Search for the cell housing the specified text and yield its (X, Y) center coordinate. 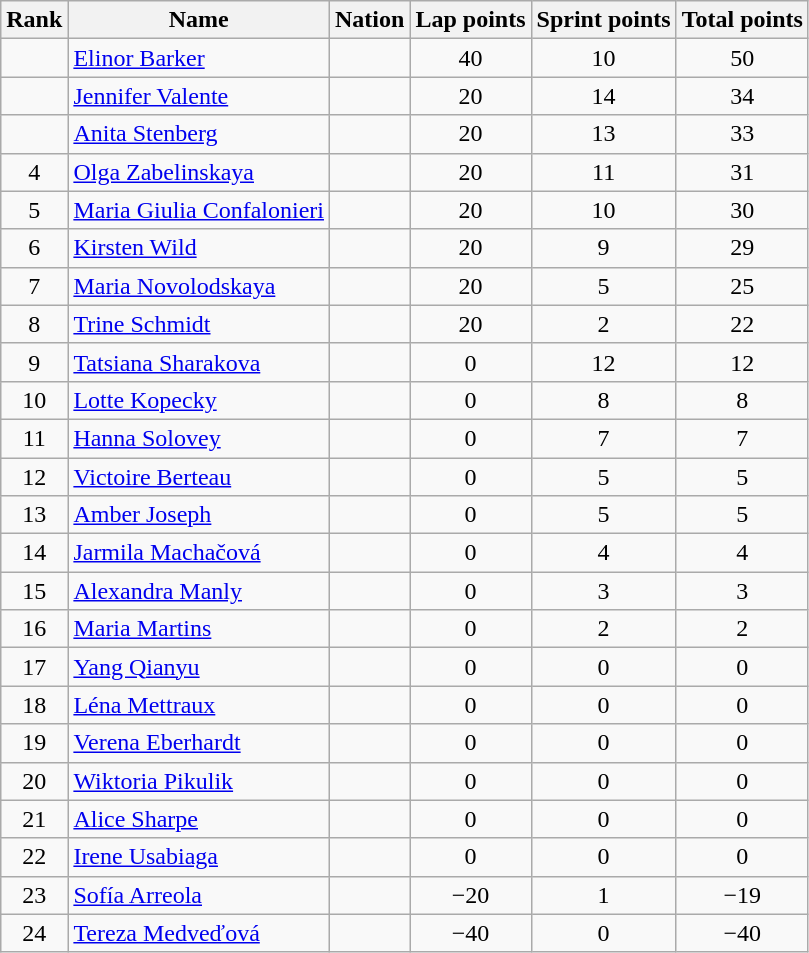
Jarmila Machačová (199, 553)
−20 (470, 895)
Verena Eberhardt (199, 743)
Lap points (470, 20)
Maria Martins (199, 629)
33 (742, 134)
Name (199, 20)
Alexandra Manly (199, 591)
Trine Schmidt (199, 324)
Total points (742, 20)
31 (742, 172)
Sofía Arreola (199, 895)
Nation (370, 20)
25 (742, 286)
18 (34, 705)
23 (34, 895)
29 (742, 248)
Yang Qianyu (199, 667)
Victoire Berteau (199, 477)
Léna Mettraux (199, 705)
1 (604, 895)
19 (34, 743)
Elinor Barker (199, 58)
Alice Sharpe (199, 819)
6 (34, 248)
Olga Zabelinskaya (199, 172)
Wiktoria Pikulik (199, 781)
Hanna Solovey (199, 438)
Tereza Medveďová (199, 933)
21 (34, 819)
Lotte Kopecky (199, 400)
24 (34, 933)
Amber Joseph (199, 515)
Kirsten Wild (199, 248)
Rank (34, 20)
Sprint points (604, 20)
50 (742, 58)
Maria Giulia Confalonieri (199, 210)
40 (470, 58)
−19 (742, 895)
30 (742, 210)
34 (742, 96)
16 (34, 629)
Tatsiana Sharakova (199, 362)
Anita Stenberg (199, 134)
17 (34, 667)
Jennifer Valente (199, 96)
Irene Usabiaga (199, 857)
15 (34, 591)
Maria Novolodskaya (199, 286)
